Capture the cell that displays the provided text and extract its [x, y] central coordinate. 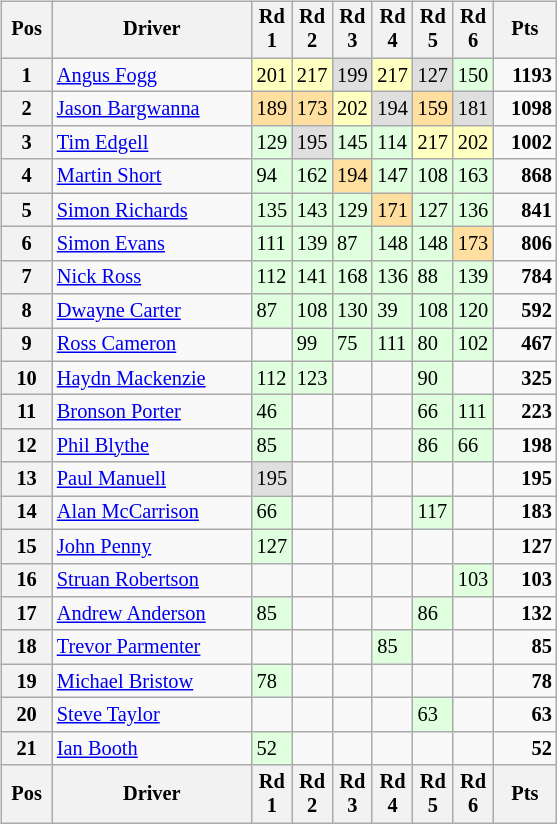
1098 [525, 109]
17 [26, 614]
135 [272, 210]
181 [473, 109]
80 [433, 345]
18 [26, 647]
88 [433, 277]
8 [26, 311]
784 [525, 277]
162 [312, 176]
102 [473, 345]
John Penny [152, 546]
147 [392, 176]
168 [352, 277]
12 [26, 446]
198 [525, 446]
171 [392, 210]
21 [26, 748]
117 [433, 513]
841 [525, 210]
90 [433, 378]
1 [26, 75]
Nick Ross [152, 277]
Martin Short [152, 176]
Struan Robertson [152, 580]
4 [26, 176]
223 [525, 412]
19 [26, 681]
141 [312, 277]
467 [525, 345]
Bronson Porter [152, 412]
11 [26, 412]
Tim Edgell [152, 143]
189 [272, 109]
Alan McCarrison [152, 513]
5 [26, 210]
201 [272, 75]
Phil Blythe [152, 446]
Paul Manuell [152, 479]
2 [26, 109]
Ian Booth [152, 748]
9 [26, 345]
Ross Cameron [152, 345]
114 [392, 143]
10 [26, 378]
150 [473, 75]
Michael Bristow [152, 681]
Dwayne Carter [152, 311]
145 [352, 143]
39 [392, 311]
868 [525, 176]
46 [272, 412]
Trevor Parmenter [152, 647]
99 [312, 345]
Haydn Mackenzie [152, 378]
325 [525, 378]
Angus Fogg [152, 75]
Steve Taylor [152, 715]
13 [26, 479]
94 [272, 176]
183 [525, 513]
123 [312, 378]
1002 [525, 143]
Simon Richards [152, 210]
14 [26, 513]
199 [352, 75]
16 [26, 580]
Andrew Anderson [152, 614]
806 [525, 244]
163 [473, 176]
1193 [525, 75]
120 [473, 311]
6 [26, 244]
15 [26, 546]
130 [352, 311]
143 [312, 210]
159 [433, 109]
132 [525, 614]
592 [525, 311]
75 [352, 345]
Simon Evans [152, 244]
7 [26, 277]
3 [26, 143]
20 [26, 715]
Jason Bargwanna [152, 109]
